For the text-containing cell, return its midpoint in [X, Y] coordinate format. 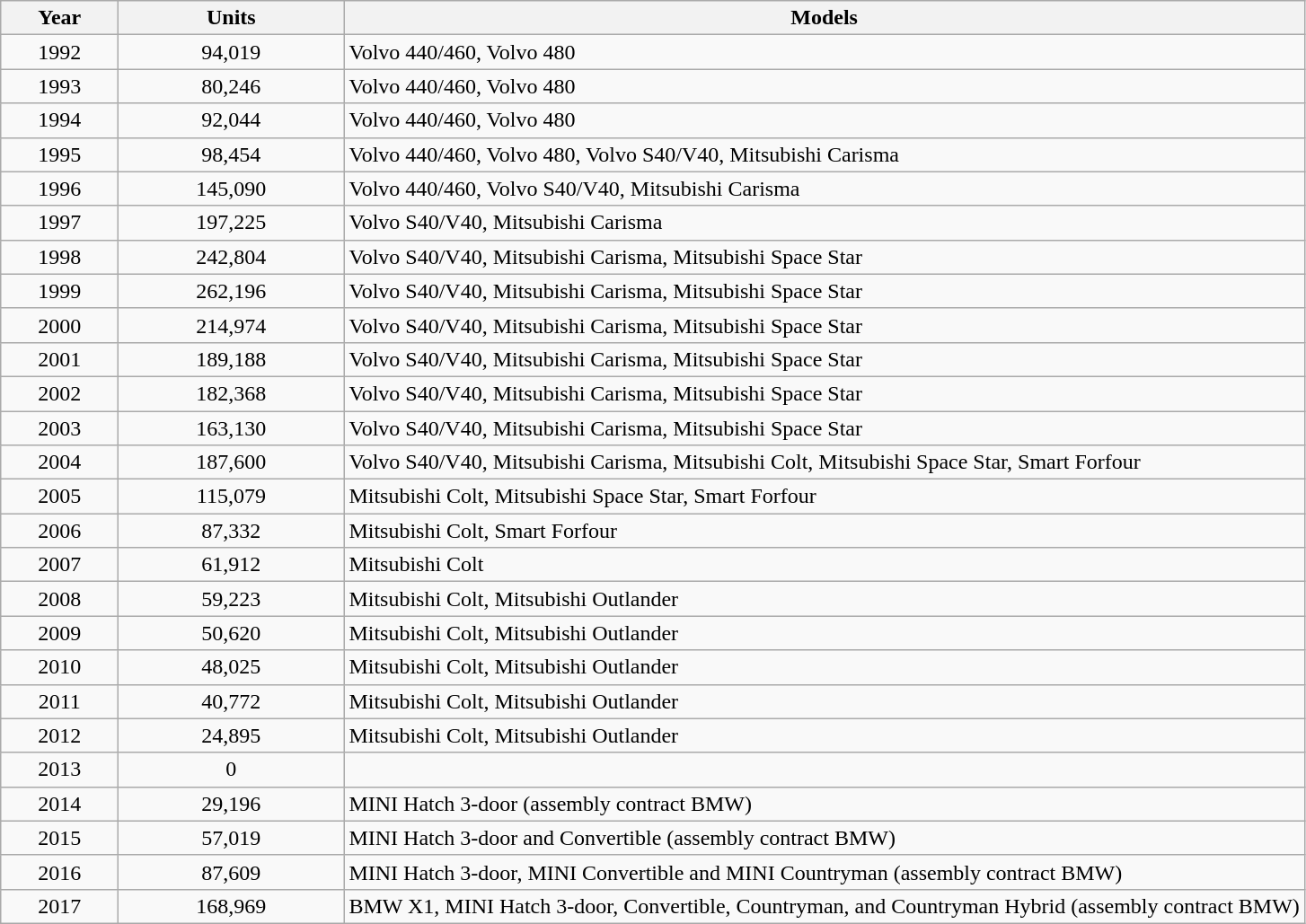
214,974 [232, 325]
2015 [59, 838]
2017 [59, 906]
182,368 [232, 393]
80,246 [232, 86]
262,196 [232, 291]
168,969 [232, 906]
Mitsubishi Colt [825, 565]
MINI Hatch 3-door (assembly contract BMW) [825, 804]
24,895 [232, 735]
1992 [59, 52]
MINI Hatch 3-door and Convertible (assembly contract BMW) [825, 838]
2013 [59, 770]
87,332 [232, 531]
40,772 [232, 701]
Units [232, 18]
57,019 [232, 838]
2012 [59, 735]
2001 [59, 359]
2005 [59, 497]
2004 [59, 462]
1999 [59, 291]
2006 [59, 531]
189,188 [232, 359]
115,079 [232, 497]
61,912 [232, 565]
2002 [59, 393]
2008 [59, 599]
2010 [59, 667]
197,225 [232, 223]
242,804 [232, 257]
94,019 [232, 52]
98,454 [232, 154]
Volvo S40/V40, Mitsubishi Carisma, Mitsubishi Colt, Mitsubishi Space Star, Smart Forfour [825, 462]
Mitsubishi Colt, Smart Forfour [825, 531]
187,600 [232, 462]
1994 [59, 120]
145,090 [232, 189]
2003 [59, 428]
2009 [59, 633]
Mitsubishi Colt, Mitsubishi Space Star, Smart Forfour [825, 497]
BMW X1, MINI Hatch 3-door, Convertible, Countryman, and Countryman Hybrid (assembly contract BMW) [825, 906]
29,196 [232, 804]
Volvo S40/V40, Mitsubishi Carisma [825, 223]
1998 [59, 257]
59,223 [232, 599]
48,025 [232, 667]
Volvo 440/460, Volvo 480, Volvo S40/V40, Mitsubishi Carisma [825, 154]
Year [59, 18]
2014 [59, 804]
1993 [59, 86]
2011 [59, 701]
2000 [59, 325]
2016 [59, 872]
87,609 [232, 872]
1995 [59, 154]
0 [232, 770]
Models [825, 18]
92,044 [232, 120]
1996 [59, 189]
MINI Hatch 3-door, MINI Convertible and MINI Countryman (assembly contract BMW) [825, 872]
Volvo 440/460, Volvo S40/V40, Mitsubishi Carisma [825, 189]
1997 [59, 223]
163,130 [232, 428]
2007 [59, 565]
50,620 [232, 633]
